Provide the [X, Y] coordinate of the cell's center where the given text is located.  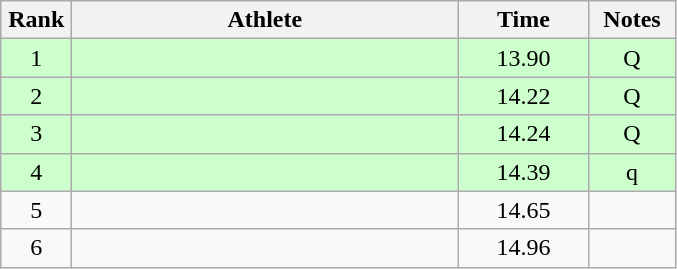
Athlete [265, 20]
14.39 [524, 172]
14.96 [524, 248]
Notes [632, 20]
14.65 [524, 210]
14.22 [524, 96]
6 [36, 248]
Rank [36, 20]
Time [524, 20]
5 [36, 210]
3 [36, 134]
4 [36, 172]
q [632, 172]
2 [36, 96]
14.24 [524, 134]
13.90 [524, 58]
1 [36, 58]
